Scan for the cell matching the given text and deliver its (X, Y) coordinate at center. 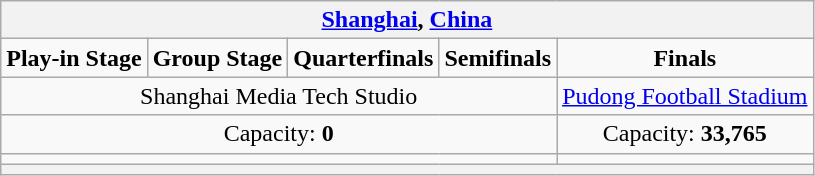
Group Stage (218, 58)
Shanghai, China (407, 20)
Pudong Football Stadium (685, 96)
Capacity: 0 (279, 134)
Finals (685, 58)
Shanghai Media Tech Studio (279, 96)
Semifinals (498, 58)
Play-in Stage (74, 58)
Capacity: 33,765 (685, 134)
Quarterfinals (364, 58)
